Scan for the cell matching the given text and deliver its [x, y] coordinate at center. 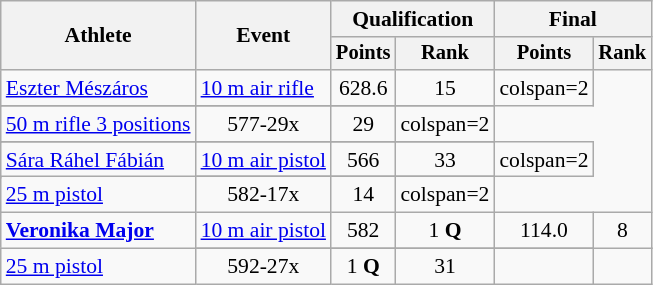
50 m rifle 3 positions [98, 124]
10 m air rifle [264, 88]
Final [572, 19]
566 [363, 160]
29 [363, 124]
Eszter Mészáros [98, 88]
Sára Ráhel Fábián [98, 160]
582 [363, 231]
114.0 [544, 231]
Qualification [412, 19]
Athlete [98, 36]
31 [444, 267]
592-27x [264, 267]
628.6 [363, 88]
Veronika Major [98, 231]
14 [363, 195]
Event [264, 36]
15 [444, 88]
577-29x [264, 124]
33 [444, 160]
582-17x [264, 195]
8 [623, 231]
